Return (x, y) of the center of cell containing provided text 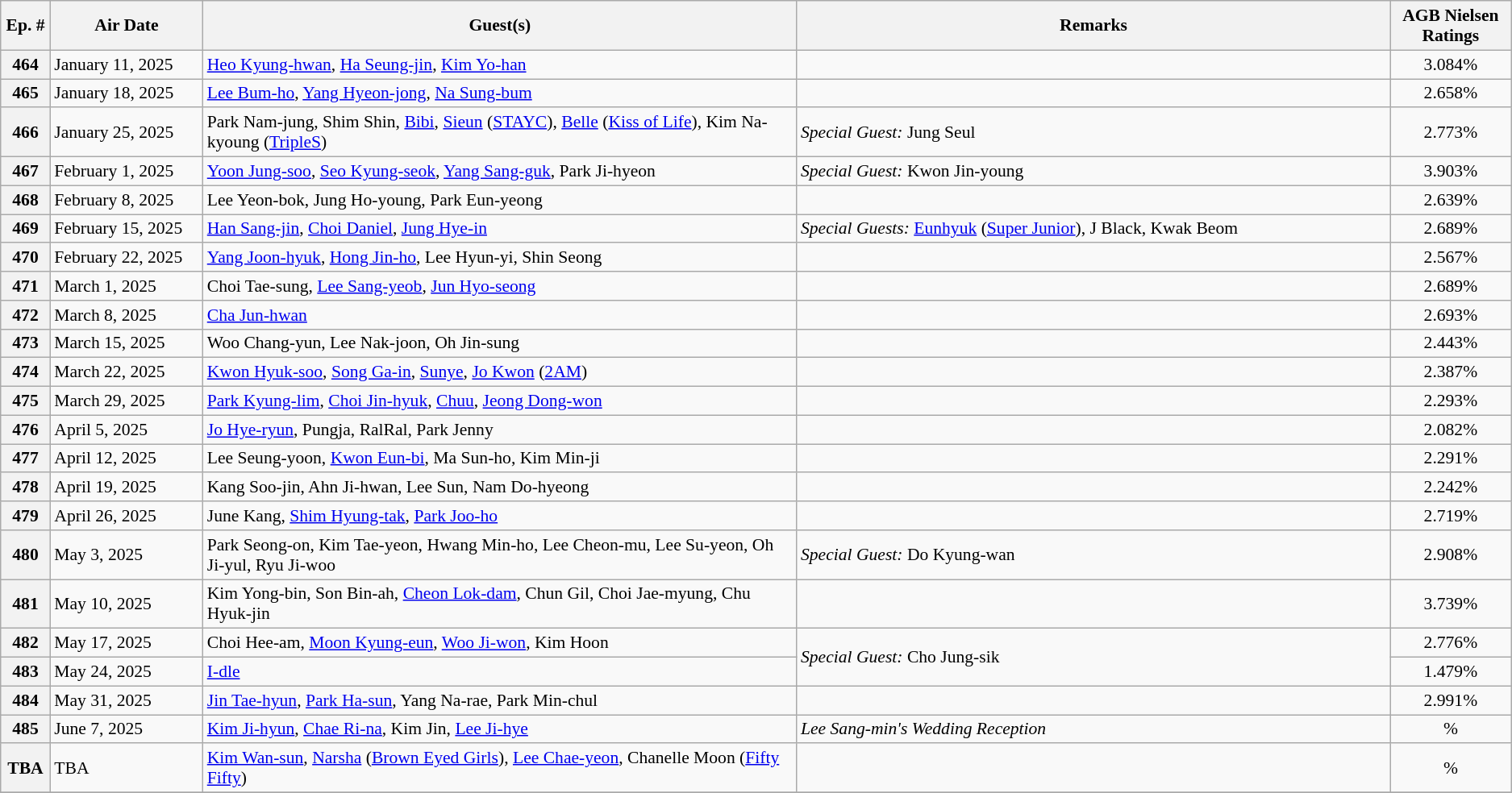
Kim Yong-bin, Son Bin-ah, Cheon Lok-dam, Chun Gil, Choi Jae-myung, Chu Hyuk-jin (500, 604)
2.242% (1451, 488)
April 12, 2025 (126, 459)
Special Guests: Eunhyuk (Super Junior), J Black, Kwak Beom (1093, 229)
468 (26, 200)
I-dle (500, 672)
478 (26, 488)
2.291% (1451, 459)
May 24, 2025 (126, 672)
2.693% (1451, 315)
466 (26, 132)
472 (26, 315)
474 (26, 372)
AGB Nielsen Ratings (1451, 26)
Yang Joon-hyuk, Hong Jin-ho, Lee Hyun-yi, Shin Seong (500, 258)
484 (26, 700)
January 25, 2025 (126, 132)
Park Nam-jung, Shim Shin, Bibi, Sieun (STAYC), Belle (Kiss of Life), Kim Na-kyoung (TripleS) (500, 132)
465 (26, 93)
May 17, 2025 (126, 643)
February 8, 2025 (126, 200)
February 22, 2025 (126, 258)
2.991% (1451, 700)
Lee Bum-ho, Yang Hyeon-jong, Na Sung-bum (500, 93)
2.908% (1451, 554)
1.479% (1451, 672)
Ep. # (26, 26)
3.903% (1451, 172)
Yoon Jung-soo, Seo Kyung-seok, Yang Sang-guk, Park Ji-hyeon (500, 172)
470 (26, 258)
Guest(s) (500, 26)
480 (26, 554)
485 (26, 729)
March 29, 2025 (126, 401)
2.293% (1451, 401)
475 (26, 401)
June Kang, Shim Hyung-tak, Park Joo-ho (500, 516)
477 (26, 459)
June 7, 2025 (126, 729)
January 18, 2025 (126, 93)
467 (26, 172)
2.658% (1451, 93)
Lee Seung-yoon, Kwon Eun-bi, Ma Sun-ho, Kim Min-ji (500, 459)
464 (26, 64)
481 (26, 604)
March 8, 2025 (126, 315)
Special Guest: Jung Seul (1093, 132)
3.739% (1451, 604)
2.773% (1451, 132)
2.567% (1451, 258)
Choi Hee-am, Moon Kyung-eun, Woo Ji-won, Kim Hoon (500, 643)
2.387% (1451, 372)
Kang Soo-jin, Ahn Ji-hwan, Lee Sun, Nam Do-hyeong (500, 488)
Heo Kyung-hwan, Ha Seung-jin, Kim Yo-han (500, 64)
Remarks (1093, 26)
2.082% (1451, 430)
Lee Yeon-bok, Jung Ho-young, Park Eun-yeong (500, 200)
482 (26, 643)
2.639% (1451, 200)
3.084% (1451, 64)
March 1, 2025 (126, 286)
May 10, 2025 (126, 604)
Special Guest: Do Kyung-wan (1093, 554)
476 (26, 430)
2.719% (1451, 516)
469 (26, 229)
Han Sang-jin, Choi Daniel, Jung Hye-in (500, 229)
April 19, 2025 (126, 488)
2.776% (1451, 643)
April 5, 2025 (126, 430)
Park Seong-on, Kim Tae-yeon, Hwang Min-ho, Lee Cheon-mu, Lee Su-yeon, Oh Ji-yul, Ryu Ji-woo (500, 554)
April 26, 2025 (126, 516)
Lee Sang-min's Wedding Reception (1093, 729)
483 (26, 672)
Special Guest: Kwon Jin-young (1093, 172)
January 11, 2025 (126, 64)
March 15, 2025 (126, 343)
May 31, 2025 (126, 700)
2.443% (1451, 343)
Jin Tae-hyun, Park Ha-sun, Yang Na-rae, Park Min-chul (500, 700)
February 15, 2025 (126, 229)
Jo Hye-ryun, Pungja, RalRal, Park Jenny (500, 430)
Park Kyung-lim, Choi Jin-hyuk, Chuu, Jeong Dong-won (500, 401)
Kim Ji-hyun, Chae Ri-na, Kim Jin, Lee Ji-hye (500, 729)
Special Guest: Cho Jung-sik (1093, 658)
Choi Tae-sung, Lee Sang-yeob, Jun Hyo-seong (500, 286)
Woo Chang-yun, Lee Nak-joon, Oh Jin-sung (500, 343)
March 22, 2025 (126, 372)
Kim Wan-sun, Narsha (Brown Eyed Girls), Lee Chae-yeon, Chanelle Moon (Fifty Fifty) (500, 769)
473 (26, 343)
479 (26, 516)
Kwon Hyuk-soo, Song Ga-in, Sunye, Jo Kwon (2AM) (500, 372)
February 1, 2025 (126, 172)
Air Date (126, 26)
471 (26, 286)
May 3, 2025 (126, 554)
Cha Jun-hwan (500, 315)
